Find where the given text appears and provide that cell's center as [X, Y] coordinate. 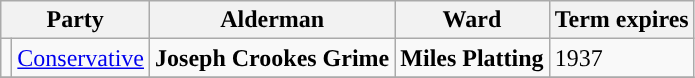
1937 [622, 58]
Alderman [272, 20]
Party [76, 20]
Joseph Crookes Grime [272, 58]
Conservative [81, 58]
Miles Platting [472, 58]
Term expires [622, 20]
Ward [472, 20]
